Scan for the cell matching the given text and deliver its [x, y] coordinate at center. 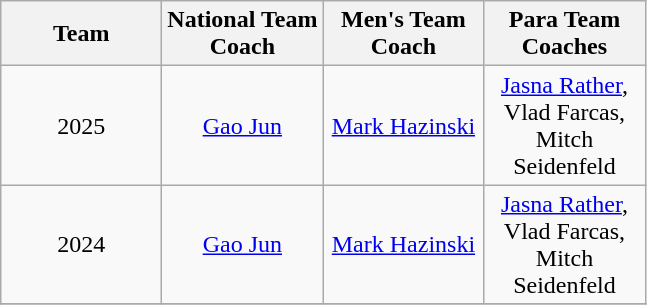
Para Team Coaches [564, 34]
Men's Team Coach [404, 34]
Team [82, 34]
National Team Coach [242, 34]
2024 [82, 244]
2025 [82, 126]
